Return the (X, Y) coordinate for the center point of the cell that contains the specified text.  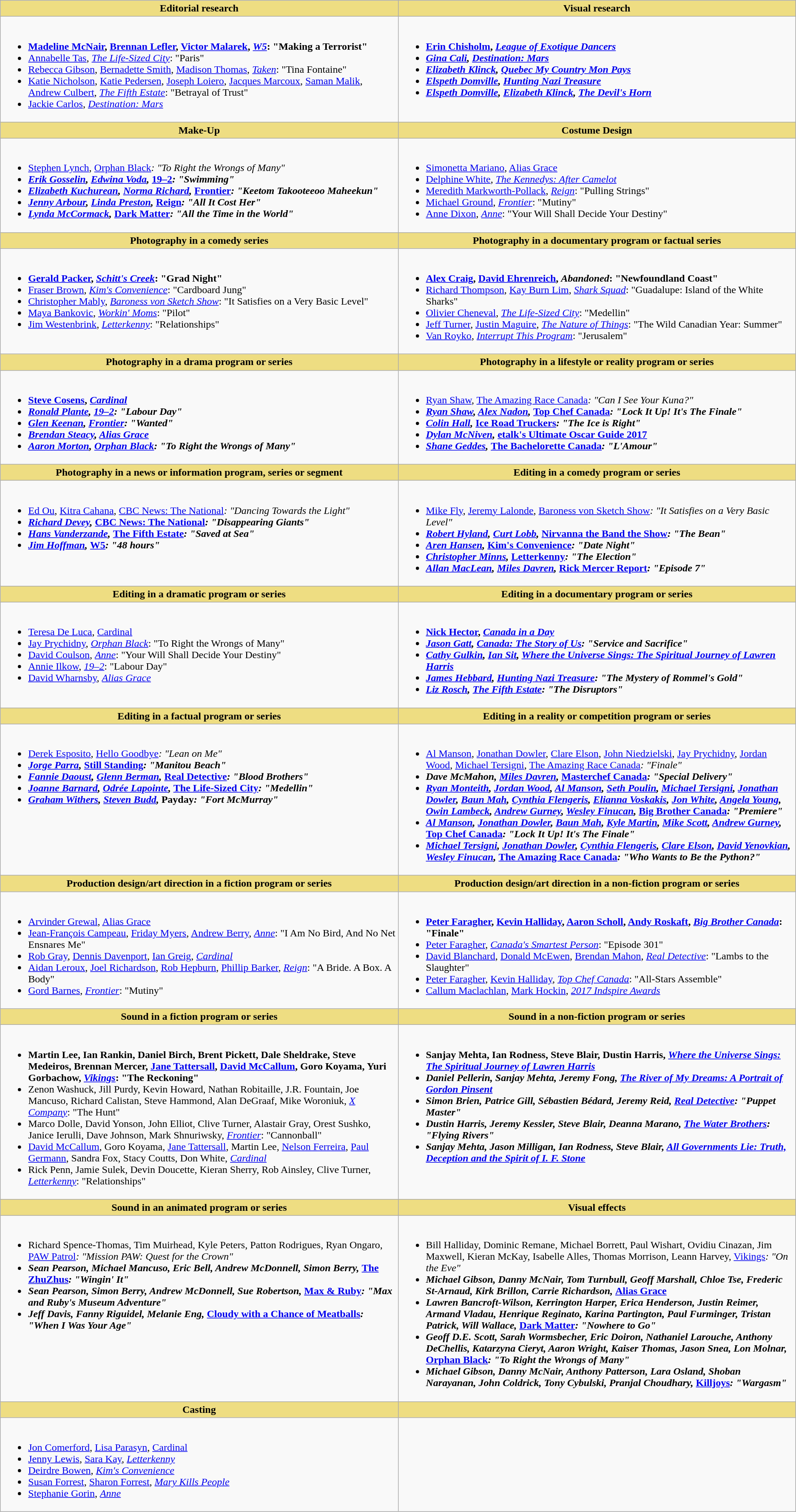
Editing in a documentary program or series (597, 594)
Editing in a factual program or series (199, 716)
Photography in a drama program or series (199, 362)
Editing in a comedy program or series (597, 472)
Production design/art direction in a non-fiction program or series (597, 884)
Editing in a dramatic program or series (199, 594)
Production design/art direction in a fiction program or series (199, 884)
Visual research (597, 9)
Photography in a lifestyle or reality program or series (597, 362)
Make-Up (199, 130)
Editing in a reality or competition program or series (597, 716)
Photography in a documentary program or factual series (597, 240)
Casting (199, 1409)
Costume Design (597, 130)
Editorial research (199, 9)
Sound in a fiction program or series (199, 1017)
Photography in a news or information program, series or segment (199, 472)
Sound in a non-fiction program or series (597, 1017)
Visual effects (597, 1207)
Sound in an animated program or series (199, 1207)
Photography in a comedy series (199, 240)
